Extract the [x, y] coordinate from the center of the cell holding the provided text.  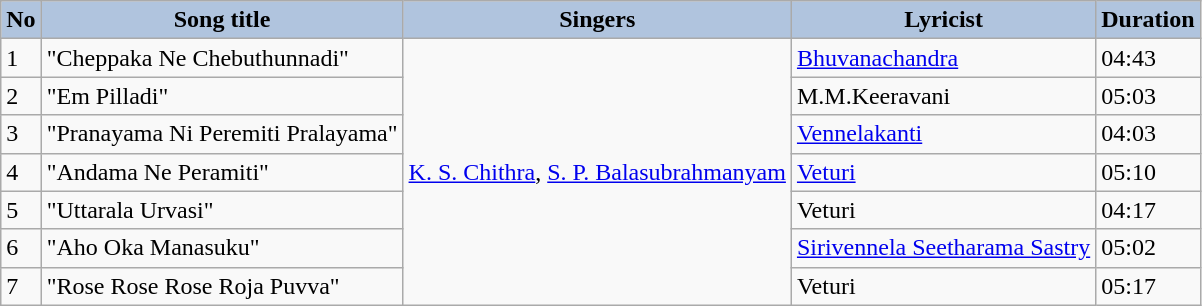
"Aho Oka Manasuku" [222, 248]
05:02 [1148, 248]
Duration [1148, 20]
Sirivennela Seetharama Sastry [943, 248]
05:17 [1148, 286]
"Andama Ne Peramiti" [222, 172]
M.M.Keeravani [943, 96]
Singers [597, 20]
7 [21, 286]
04:17 [1148, 210]
04:03 [1148, 134]
Bhuvanachandra [943, 58]
"Cheppaka Ne Chebuthunnadi" [222, 58]
Vennelakanti [943, 134]
"Rose Rose Rose Roja Puvva" [222, 286]
4 [21, 172]
"Pranayama Ni Peremiti Pralayama" [222, 134]
2 [21, 96]
Lyricist [943, 20]
5 [21, 210]
Song title [222, 20]
05:03 [1148, 96]
05:10 [1148, 172]
6 [21, 248]
1 [21, 58]
No [21, 20]
"Em Pilladi" [222, 96]
04:43 [1148, 58]
"Uttarala Urvasi" [222, 210]
3 [21, 134]
K. S. Chithra, S. P. Balasubrahmanyam [597, 172]
